Search for the cell housing the specified text and yield its (x, y) center coordinate. 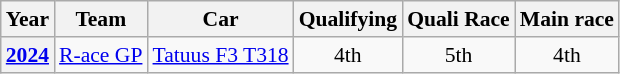
5th (458, 55)
Quali Race (458, 19)
Car (220, 19)
Qualifying (348, 19)
R-ace GP (100, 55)
Year (28, 19)
Main race (567, 19)
Team (100, 19)
2024 (28, 55)
Tatuus F3 T318 (220, 55)
